Return (X, Y) of the center of cell containing provided text 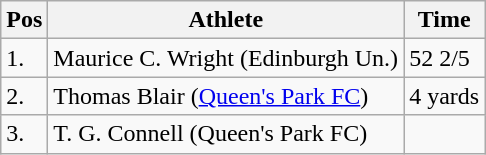
Thomas Blair (Queen's Park FC) (226, 96)
Athlete (226, 20)
Maurice C. Wright (Edinburgh Un.) (226, 58)
T. G. Connell (Queen's Park FC) (226, 134)
52 2/5 (444, 58)
3. (24, 134)
Pos (24, 20)
1. (24, 58)
4 yards (444, 96)
Time (444, 20)
2. (24, 96)
